Determine the (X, Y) coordinate at the center of the cell enclosing the given text.  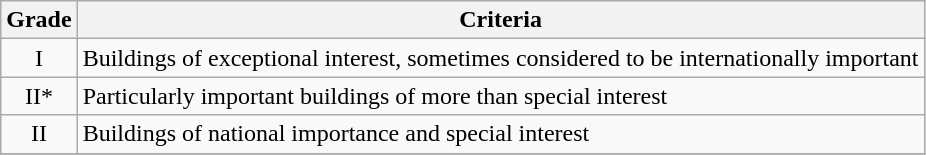
Buildings of exceptional interest, sometimes considered to be internationally important (500, 58)
Grade (39, 20)
Particularly important buildings of more than special interest (500, 96)
II (39, 134)
II* (39, 96)
I (39, 58)
Buildings of national importance and special interest (500, 134)
Criteria (500, 20)
